For the text-containing cell, return its midpoint in (x, y) coordinate format. 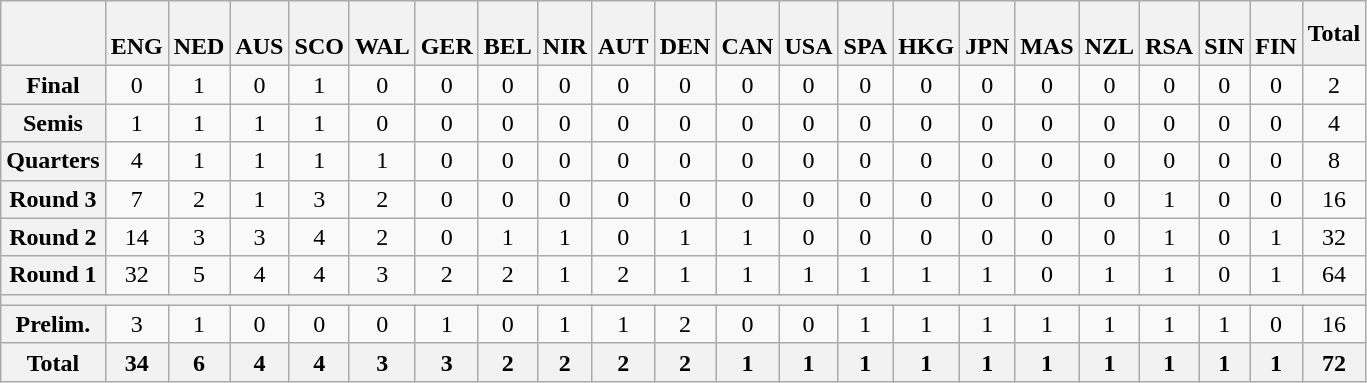
AUT (623, 34)
Round 3 (53, 199)
GER (446, 34)
8 (1334, 161)
Quarters (53, 161)
WAL (382, 34)
BEL (508, 34)
14 (136, 237)
HKG (926, 34)
7 (136, 199)
SIN (1224, 34)
Round 2 (53, 237)
Final (53, 85)
Semis (53, 123)
ENG (136, 34)
FIN (1276, 34)
JPN (988, 34)
NIR (564, 34)
Prelim. (53, 324)
5 (199, 275)
SPA (866, 34)
Round 1 (53, 275)
NED (199, 34)
CAN (748, 34)
USA (808, 34)
RSA (1170, 34)
MAS (1047, 34)
6 (199, 362)
34 (136, 362)
72 (1334, 362)
NZL (1109, 34)
AUS (260, 34)
SCO (319, 34)
64 (1334, 275)
DEN (685, 34)
